Return the [X, Y] coordinate for the center point of the cell that contains the specified text.  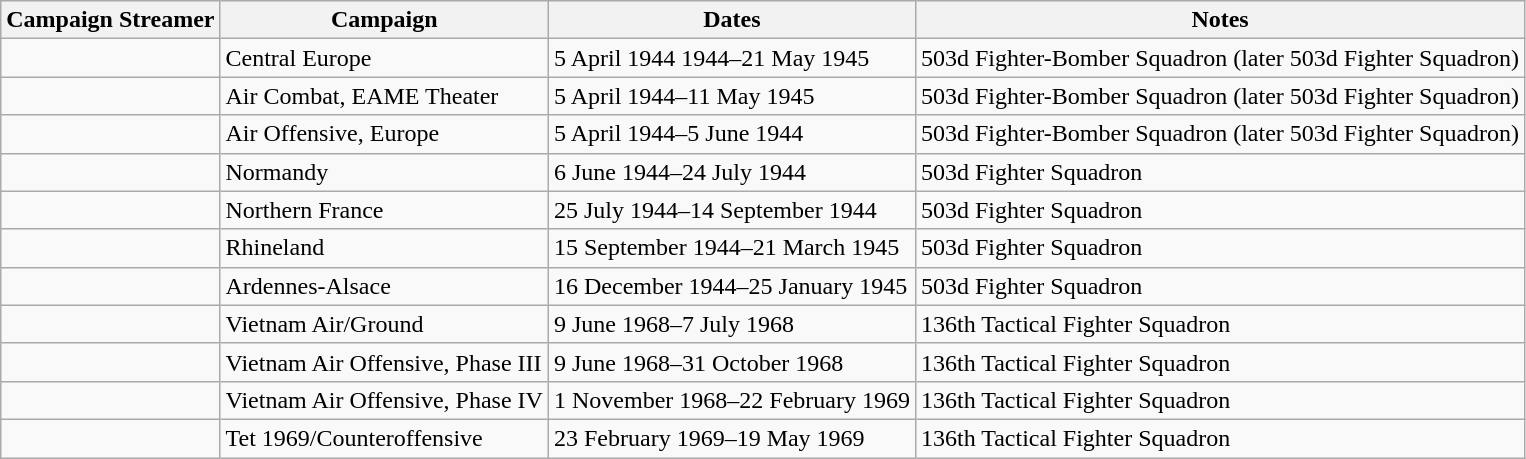
Air Combat, EAME Theater [384, 96]
Vietnam Air Offensive, Phase III [384, 362]
9 June 1968–31 October 1968 [732, 362]
15 September 1944–21 March 1945 [732, 248]
Vietnam Air/Ground [384, 324]
5 April 1944–11 May 1945 [732, 96]
9 June 1968–7 July 1968 [732, 324]
16 December 1944–25 January 1945 [732, 286]
1 November 1968–22 February 1969 [732, 400]
25 July 1944–14 September 1944 [732, 210]
Air Offensive, Europe [384, 134]
23 February 1969–19 May 1969 [732, 438]
Campaign [384, 20]
Notes [1220, 20]
Dates [732, 20]
Vietnam Air Offensive, Phase IV [384, 400]
5 April 1944 1944–21 May 1945 [732, 58]
6 June 1944–24 July 1944 [732, 172]
Campaign Streamer [110, 20]
Tet 1969/Counteroffensive [384, 438]
Rhineland [384, 248]
Northern France [384, 210]
5 April 1944–5 June 1944 [732, 134]
Central Europe [384, 58]
Ardennes-Alsace [384, 286]
Normandy [384, 172]
